Find where the given text appears and provide that cell's center as (x, y) coordinate. 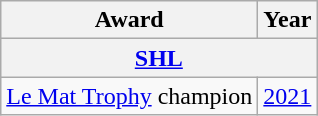
Award (130, 20)
SHL (159, 58)
Year (288, 20)
2021 (288, 96)
Le Mat Trophy champion (130, 96)
